Identify which cell holds the provided text, then report its [x, y] central coordinate. 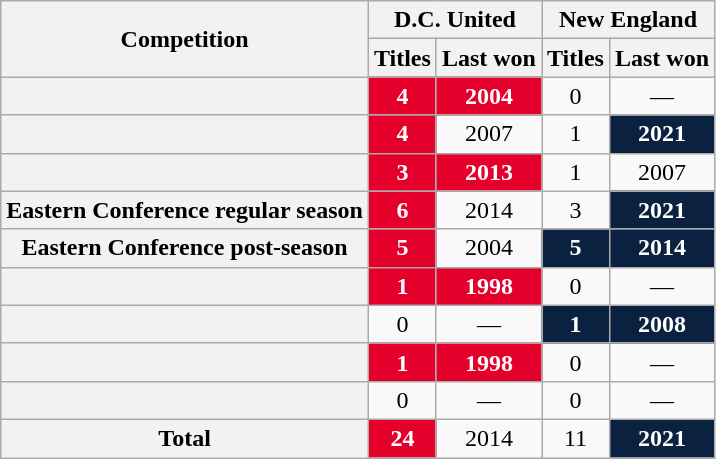
24 [402, 438]
2013 [488, 172]
New England [628, 20]
2008 [662, 324]
Eastern Conference regular season [185, 210]
Total [185, 438]
Eastern Conference post-season [185, 248]
D.C. United [454, 20]
6 [402, 210]
11 [576, 438]
Competition [185, 39]
